For the text-containing cell, return its midpoint in (X, Y) coordinate format. 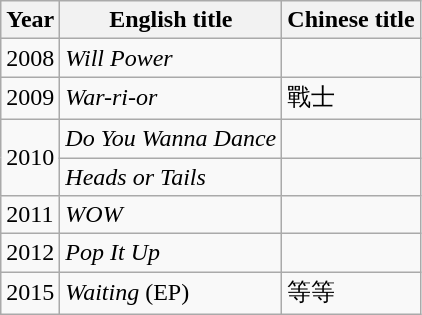
Chinese title (351, 20)
WOW (171, 215)
Waiting (EP) (171, 294)
2011 (30, 215)
Pop It Up (171, 253)
戰士 (351, 98)
Do You Wanna Dance (171, 138)
2010 (30, 157)
2012 (30, 253)
English title (171, 20)
2008 (30, 58)
War-ri-or (171, 98)
Year (30, 20)
2009 (30, 98)
等等 (351, 294)
Heads or Tails (171, 177)
Will Power (171, 58)
2015 (30, 294)
